Locate the cell with the specified text and output its (X, Y) center coordinate. 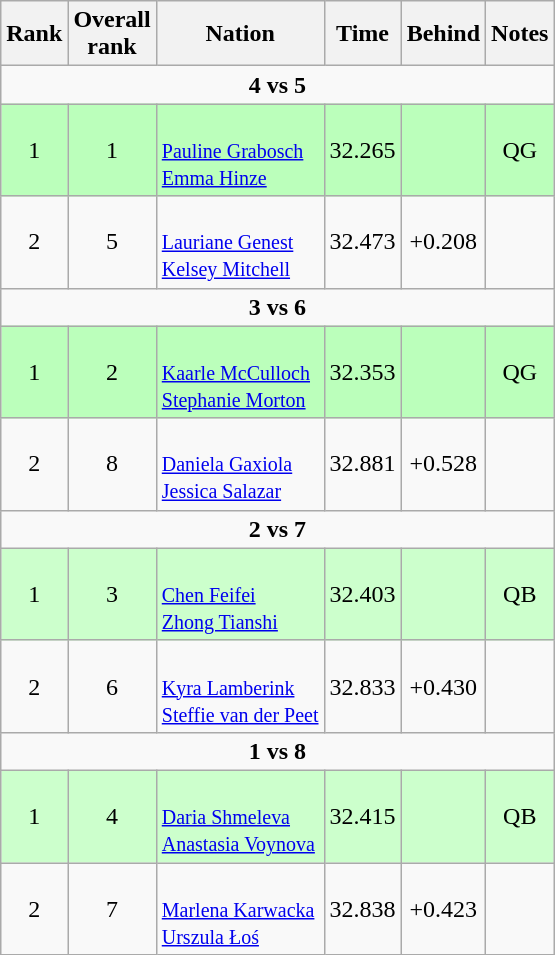
4 (112, 816)
Overallrank (112, 34)
Daniela GaxiolaJessica Salazar (240, 464)
1 vs 8 (278, 751)
32.265 (362, 150)
Nation (240, 34)
32.881 (362, 464)
6 (112, 686)
Behind (443, 34)
Notes (520, 34)
Pauline GraboschEmma Hinze (240, 150)
8 (112, 464)
Marlena KarwackaUrszula Łoś (240, 908)
Chen FeifeiZhong Tianshi (240, 594)
Rank (34, 34)
+0.430 (443, 686)
32.838 (362, 908)
+0.528 (443, 464)
32.353 (362, 372)
3 vs 6 (278, 307)
+0.208 (443, 242)
Kaarle McCullochStephanie Morton (240, 372)
7 (112, 908)
Time (362, 34)
Lauriane GenestKelsey Mitchell (240, 242)
5 (112, 242)
32.403 (362, 594)
4 vs 5 (278, 85)
3 (112, 594)
32.473 (362, 242)
+0.423 (443, 908)
32.833 (362, 686)
2 vs 7 (278, 529)
Kyra LamberinkSteffie van der Peet (240, 686)
Daria ShmelevaAnastasia Voynova (240, 816)
32.415 (362, 816)
